Output the (x, y) coordinate of the center of the cell containing the given text.  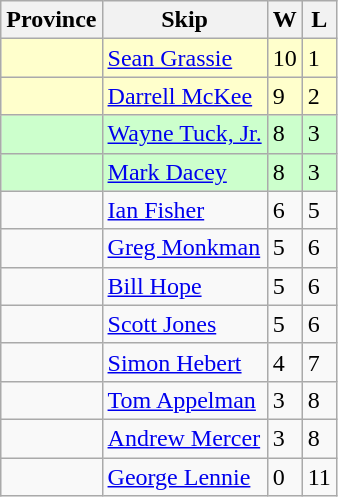
L (319, 20)
Simon Hebert (184, 362)
Skip (184, 20)
Mark Dacey (184, 172)
2 (319, 96)
Province (52, 20)
0 (284, 477)
7 (319, 362)
Wayne Tuck, Jr. (184, 134)
Darrell McKee (184, 96)
W (284, 20)
10 (284, 58)
Scott Jones (184, 324)
Tom Appelman (184, 400)
1 (319, 58)
Bill Hope (184, 286)
George Lennie (184, 477)
Sean Grassie (184, 58)
9 (284, 96)
Ian Fisher (184, 210)
Greg Monkman (184, 248)
11 (319, 477)
Andrew Mercer (184, 438)
4 (284, 362)
